Search for the cell housing the specified text and yield its [X, Y] center coordinate. 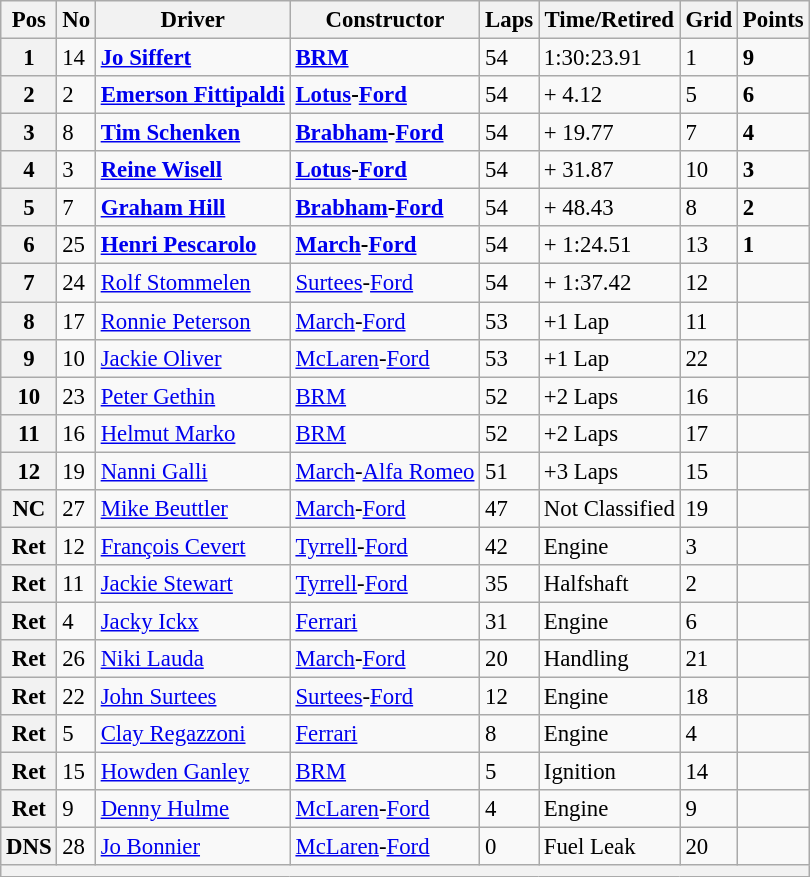
Mike Beuttler [192, 509]
+ 1:24.51 [609, 245]
Jackie Stewart [192, 584]
Clay Regazzoni [192, 734]
Helmut Marko [192, 433]
13 [708, 245]
Ronnie Peterson [192, 321]
Rolf Stommelen [192, 283]
18 [708, 697]
Tim Schenken [192, 133]
51 [510, 471]
Reine Wisell [192, 170]
0 [510, 847]
Peter Gethin [192, 396]
24 [76, 283]
47 [510, 509]
25 [76, 245]
Jo Bonnier [192, 847]
Handling [609, 659]
Emerson Fittipaldi [192, 95]
27 [76, 509]
Halfshaft [609, 584]
François Cevert [192, 546]
No [76, 20]
+ 4.12 [609, 95]
35 [510, 584]
Jo Siffert [192, 58]
Pos [29, 20]
Fuel Leak [609, 847]
+ 1:37.42 [609, 283]
Ignition [609, 772]
NC [29, 509]
+ 48.43 [609, 208]
March-Alfa Romeo [385, 471]
Not Classified [609, 509]
+3 Laps [609, 471]
Grid [708, 20]
+ 19.77 [609, 133]
Henri Pescarolo [192, 245]
23 [76, 396]
Howden Ganley [192, 772]
Time/Retired [609, 20]
+ 31.87 [609, 170]
31 [510, 621]
DNS [29, 847]
John Surtees [192, 697]
Nanni Galli [192, 471]
Graham Hill [192, 208]
1:30:23.91 [609, 58]
42 [510, 546]
21 [708, 659]
Denny Hulme [192, 809]
28 [76, 847]
Niki Lauda [192, 659]
Constructor [385, 20]
Driver [192, 20]
Laps [510, 20]
Jackie Oliver [192, 358]
26 [76, 659]
Jacky Ickx [192, 621]
Points [774, 20]
